Identify which cell holds the provided text, then report its [X, Y] central coordinate. 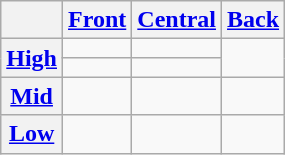
High [32, 58]
Mid [32, 96]
Low [32, 134]
Front [98, 20]
Central [177, 20]
Back [254, 20]
